Identify which cell holds the provided text, then report its (x, y) central coordinate. 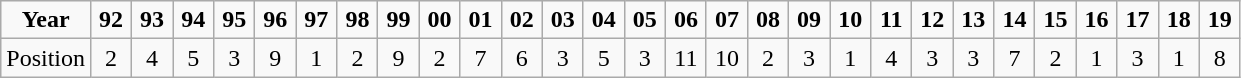
Position (46, 58)
06 (686, 20)
97 (316, 20)
09 (810, 20)
Year (46, 20)
92 (112, 20)
04 (604, 20)
01 (480, 20)
13 (974, 20)
07 (726, 20)
15 (1056, 20)
93 (152, 20)
8 (1220, 58)
16 (1096, 20)
99 (398, 20)
00 (440, 20)
95 (234, 20)
96 (276, 20)
98 (358, 20)
6 (522, 58)
03 (562, 20)
18 (1178, 20)
14 (1014, 20)
12 (932, 20)
17 (1138, 20)
19 (1220, 20)
94 (194, 20)
05 (644, 20)
08 (768, 20)
02 (522, 20)
